Output the (x, y) coordinate of the center of the cell containing the given text.  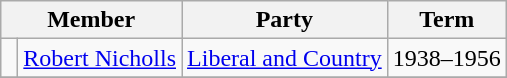
1938–1956 (446, 58)
Member (92, 20)
Party (285, 20)
Liberal and Country (285, 58)
Robert Nicholls (100, 58)
Term (446, 20)
